Return the (X, Y) coordinate for the center point of the cell that contains the specified text.  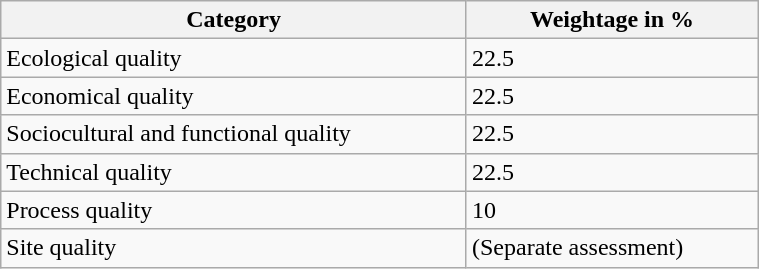
Category (234, 20)
Site quality (234, 248)
(Separate assessment) (612, 248)
Sociocultural and functional quality (234, 134)
Technical quality (234, 172)
Weightage in % (612, 20)
Ecological quality (234, 58)
Process quality (234, 210)
Economical quality (234, 96)
10 (612, 210)
